Output the (X, Y) coordinate of the center of the cell containing the given text.  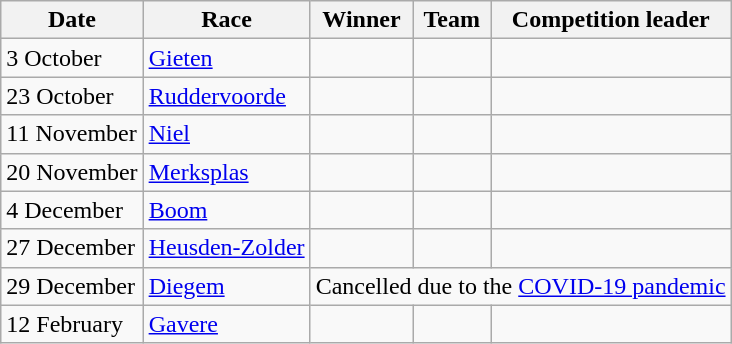
Team (452, 20)
12 February (72, 324)
Boom (226, 210)
Date (72, 20)
Race (226, 20)
Gavere (226, 324)
3 October (72, 58)
Heusden-Zolder (226, 248)
27 December (72, 248)
Niel (226, 134)
23 October (72, 96)
Competition leader (612, 20)
29 December (72, 286)
Gieten (226, 58)
Cancelled due to the COVID-19 pandemic (520, 286)
Diegem (226, 286)
20 November (72, 172)
Merksplas (226, 172)
Winner (362, 20)
11 November (72, 134)
4 December (72, 210)
Ruddervoorde (226, 96)
